Extract the [X, Y] coordinate from the center of the cell holding the provided text.  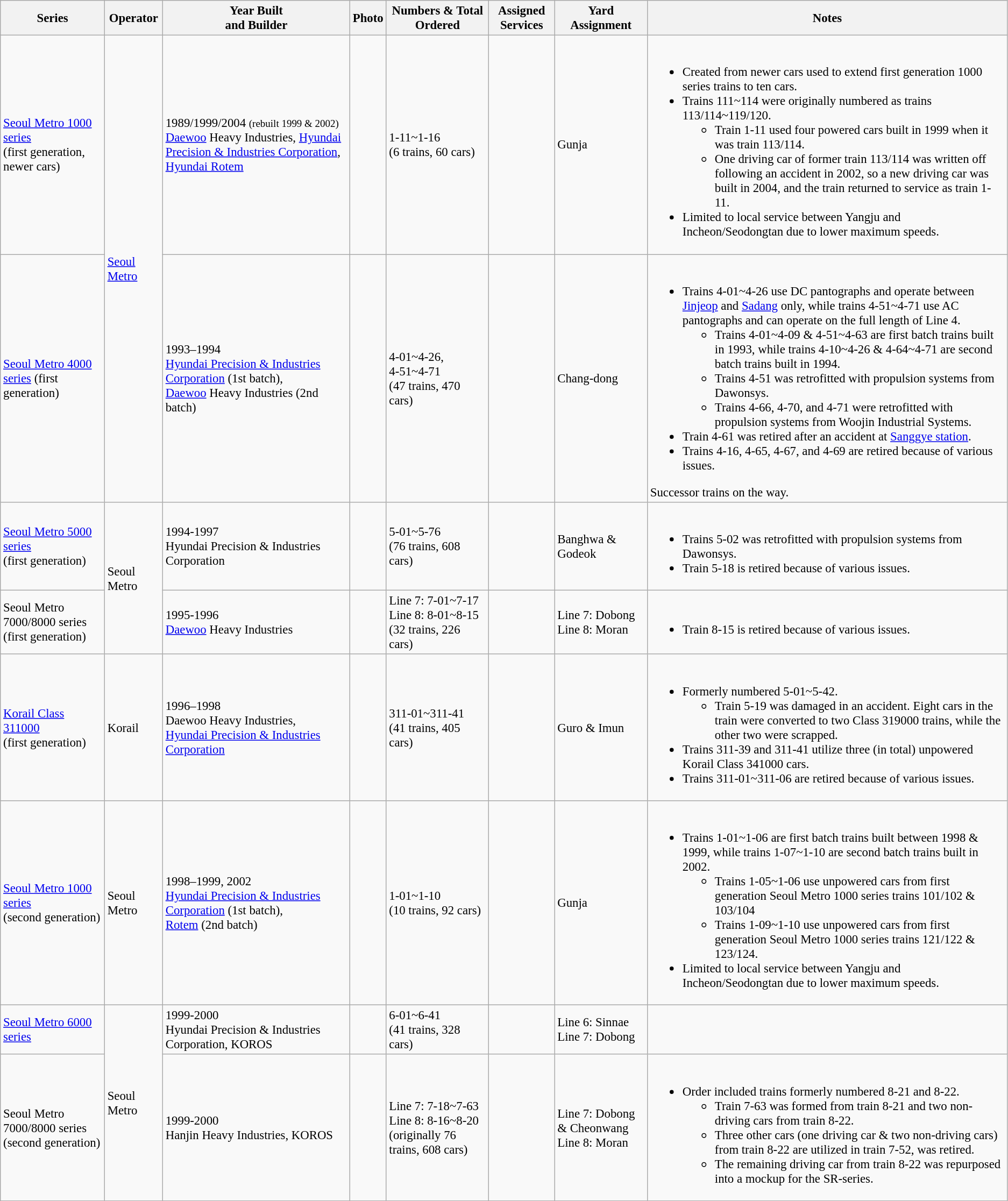
1-01~1-10(10 trains, 92 cars) [438, 903]
Seoul Metro 4000 series (first generation) [53, 379]
Year Builtand Builder [256, 18]
Operator [133, 18]
1999-2000Hyundai Precision & Industries Corporation, KOROS [256, 1030]
Seoul Metro 6000 series [53, 1030]
Line 7: 7-01~7-17Line 8: 8-01~8-15(32 trains, 226 cars) [438, 623]
Seoul Metro 1000 series(second generation) [53, 903]
Korail [133, 728]
1994-1997Hyundai Precision & Industries Corporation [256, 546]
Line 7: DobongLine 8: Moran [601, 623]
Photo [368, 18]
Seoul Metro 7000/8000 series(second generation) [53, 1127]
Seoul Metro 5000 series(first generation) [53, 546]
1995-1996Daewoo Heavy Industries [256, 623]
Chang-dong [601, 379]
1996–1998Daewoo Heavy Industries,Hyundai Precision & Industries Corporation [256, 728]
Numbers & Total Ordered [438, 18]
1989/1999/2004 (rebuilt 1999 & 2002)Daewoo Heavy Industries, Hyundai Precision & Industries Corporation, Hyundai Rotem [256, 145]
Banghwa & Godeok [601, 546]
1998–1999, 2002Hyundai Precision & Industries Corporation (1st batch),Rotem (2nd batch) [256, 903]
4-01~4-26,4-51~4-71(47 trains, 470 cars) [438, 379]
Series [53, 18]
Assigned Services [522, 18]
311-01~311-41(41 trains, 405 cars) [438, 728]
Seoul Metro 7000/8000 series(first generation) [53, 623]
Train 8-15 is retired because of various issues. [827, 623]
6-01~6-41(41 trains, 328 cars) [438, 1030]
Line 7: 7-18~7-63Line 8: 8-16~8-20(originally 76 trains, 608 cars) [438, 1127]
1-11~1-16(6 trains, 60 cars) [438, 145]
Line 7: Dobong & CheonwangLine 8: Moran [601, 1127]
Korail Class 311000(first generation) [53, 728]
Line 6: SinnaeLine 7: Dobong [601, 1030]
5-01~5-76(76 trains, 608 cars) [438, 546]
Seoul Metro 1000 series(first generation, newer cars) [53, 145]
Trains 5-02 was retrofitted with propulsion systems from Dawonsys.Train 5-18 is retired because of various issues. [827, 546]
1999-2000Hanjin Heavy Industries, KOROS [256, 1127]
Guro & Imun [601, 728]
1993–1994Hyundai Precision & Industries Corporation (1st batch),Daewoo Heavy Industries (2nd batch) [256, 379]
YardAssignment [601, 18]
Notes [827, 18]
